Scan for the cell matching the given text and deliver its (x, y) coordinate at center. 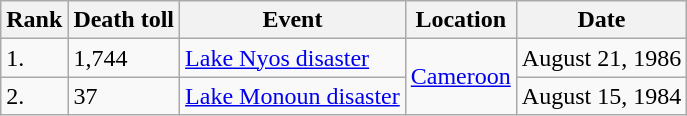
Cameroon (460, 77)
Lake Monoun disaster (293, 96)
Rank (34, 20)
August 21, 1986 (601, 58)
1. (34, 58)
August 15, 1984 (601, 96)
Death toll (124, 20)
Lake Nyos disaster (293, 58)
Location (460, 20)
Date (601, 20)
2. (34, 96)
Event (293, 20)
1,744 (124, 58)
37 (124, 96)
